Pinpoint the cell where the given text exists, returning its (x, y) midpoint coordinate. 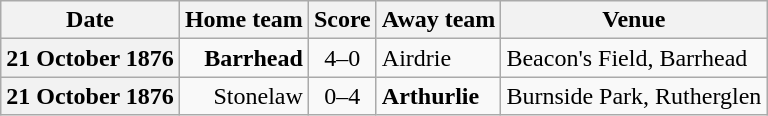
Home team (244, 20)
Barrhead (244, 58)
0–4 (342, 96)
Airdrie (438, 58)
Date (90, 20)
Venue (634, 20)
Away team (438, 20)
Score (342, 20)
4–0 (342, 58)
Stonelaw (244, 96)
Burnside Park, Rutherglen (634, 96)
Arthurlie (438, 96)
Beacon's Field, Barrhead (634, 58)
